Detect which cell encompasses the target text, then output its [X, Y] center coordinate. 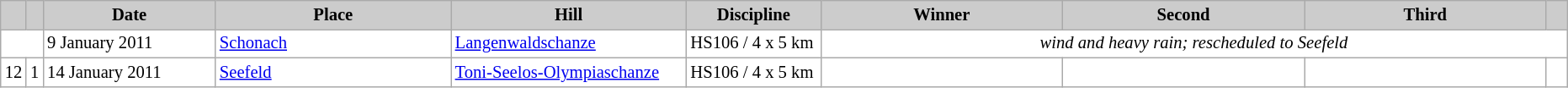
1 [35, 72]
Hill [569, 14]
Date [130, 14]
Seefeld [333, 72]
Langenwaldschanze [569, 43]
Third [1426, 14]
Toni-Seelos-Olympiaschanze [569, 72]
wind and heavy rain; rescheduled to Seefeld [1193, 43]
Second [1183, 14]
12 [13, 72]
Place [333, 14]
14 January 2011 [130, 72]
Discipline [753, 14]
Schonach [333, 43]
Winner [941, 14]
9 January 2011 [130, 43]
